Locate the cell with the specified text and output its [X, Y] center coordinate. 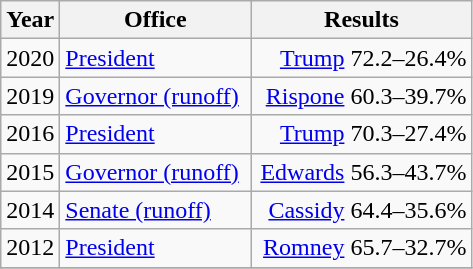
Year [30, 20]
Trump 72.2–26.4% [362, 58]
Results [362, 20]
2019 [30, 96]
2012 [30, 248]
2015 [30, 172]
Cassidy 64.4–35.6% [362, 210]
2016 [30, 134]
Office [156, 20]
Senate (runoff) [156, 210]
Trump 70.3–27.4% [362, 134]
2020 [30, 58]
Rispone 60.3–39.7% [362, 96]
Edwards 56.3–43.7% [362, 172]
Romney 65.7–32.7% [362, 248]
2014 [30, 210]
